Pinpoint the cell where the given text exists, returning its [x, y] midpoint coordinate. 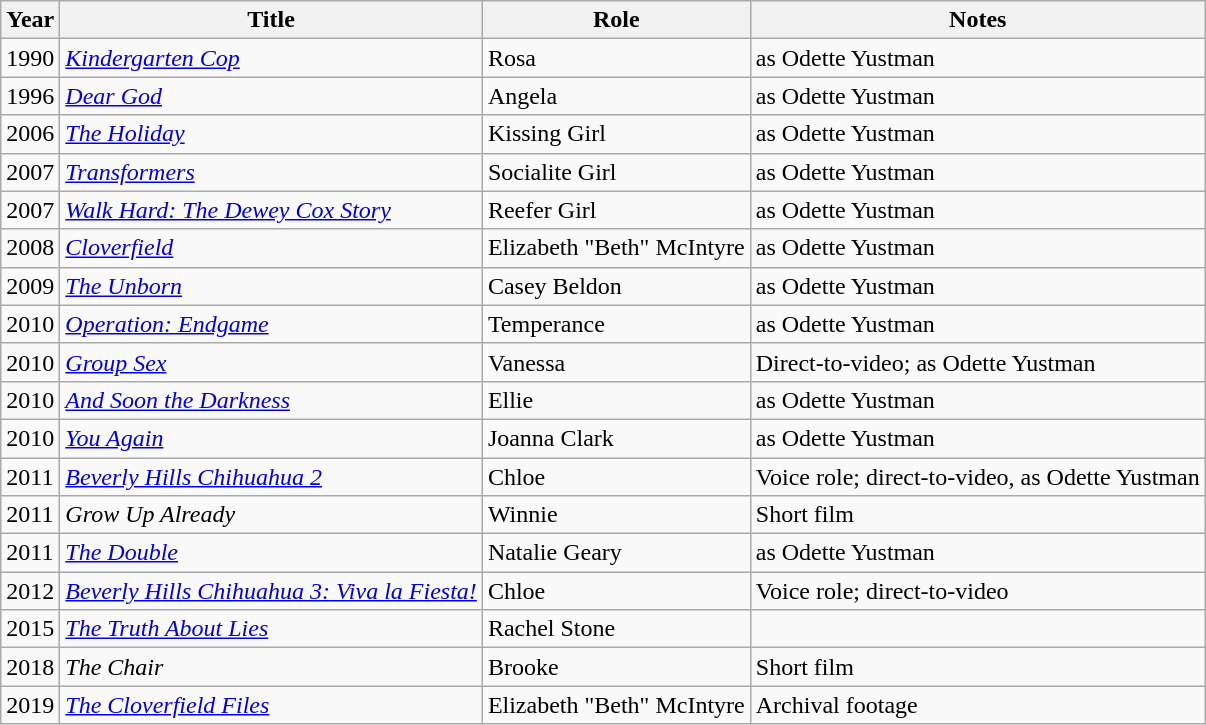
Transformers [272, 172]
Temperance [616, 324]
Natalie Geary [616, 553]
Brooke [616, 667]
The Chair [272, 667]
Direct-to-video; as Odette Yustman [978, 362]
Archival footage [978, 705]
1996 [30, 96]
Walk Hard: The Dewey Cox Story [272, 210]
Notes [978, 20]
1990 [30, 58]
Title [272, 20]
2015 [30, 629]
The Unborn [272, 286]
And Soon the Darkness [272, 400]
Voice role; direct-to-video, as Odette Yustman [978, 477]
Role [616, 20]
Angela [616, 96]
2018 [30, 667]
Kissing Girl [616, 134]
Operation: Endgame [272, 324]
The Holiday [272, 134]
Voice role; direct-to-video [978, 591]
Beverly Hills Chihuahua 3: Viva la Fiesta! [272, 591]
2006 [30, 134]
Vanessa [616, 362]
Socialite Girl [616, 172]
Group Sex [272, 362]
Casey Beldon [616, 286]
Reefer Girl [616, 210]
Cloverfield [272, 248]
Dear God [272, 96]
The Double [272, 553]
The Cloverfield Files [272, 705]
Beverly Hills Chihuahua 2 [272, 477]
Winnie [616, 515]
Ellie [616, 400]
You Again [272, 438]
Rachel Stone [616, 629]
Kindergarten Cop [272, 58]
2009 [30, 286]
2019 [30, 705]
The Truth About Lies [272, 629]
Year [30, 20]
2012 [30, 591]
Joanna Clark [616, 438]
Rosa [616, 58]
2008 [30, 248]
Grow Up Already [272, 515]
